From the cell containing the given text, extract its center point as (X, Y) coordinate. 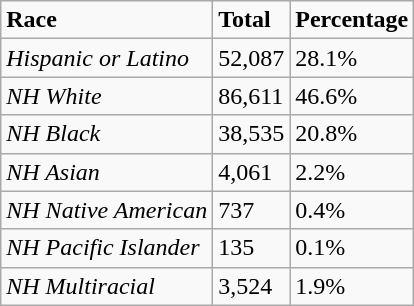
46.6% (352, 96)
NH Asian (107, 172)
1.9% (352, 286)
Race (107, 20)
Hispanic or Latino (107, 58)
Percentage (352, 20)
28.1% (352, 58)
Total (252, 20)
NH White (107, 96)
NH Black (107, 134)
2.2% (352, 172)
3,524 (252, 286)
NH Multiracial (107, 286)
NH Pacific Islander (107, 248)
38,535 (252, 134)
20.8% (352, 134)
737 (252, 210)
86,611 (252, 96)
NH Native American (107, 210)
135 (252, 248)
0.4% (352, 210)
0.1% (352, 248)
52,087 (252, 58)
4,061 (252, 172)
